From the cell containing the given text, extract its center point as [x, y] coordinate. 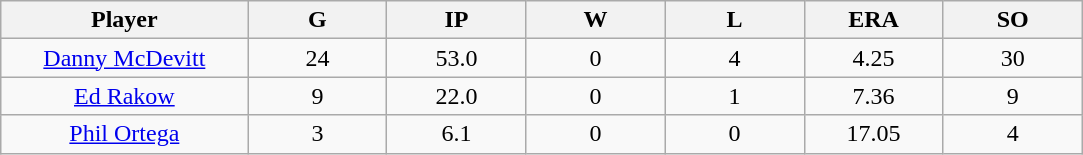
6.1 [456, 134]
SO [1012, 20]
ERA [874, 20]
1 [734, 96]
Player [124, 20]
22.0 [456, 96]
7.36 [874, 96]
Ed Rakow [124, 96]
30 [1012, 58]
4.25 [874, 58]
53.0 [456, 58]
Phil Ortega [124, 134]
W [596, 20]
IP [456, 20]
17.05 [874, 134]
24 [318, 58]
Danny McDevitt [124, 58]
3 [318, 134]
G [318, 20]
L [734, 20]
